Output the [x, y] coordinate of the center of the cell containing the given text.  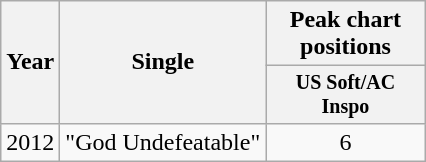
Year [30, 62]
US Soft/AC Inspo [346, 94]
Single [163, 62]
"God Undefeatable" [163, 142]
6 [346, 142]
2012 [30, 142]
Peak chart positions [346, 34]
